From the cell containing the given text, extract its center point as [X, Y] coordinate. 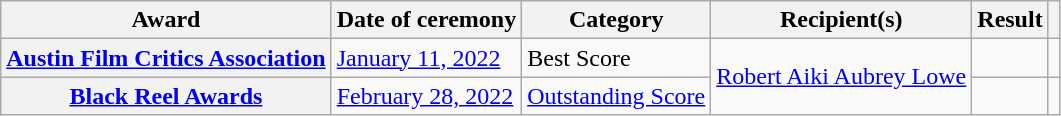
February 28, 2022 [426, 96]
January 11, 2022 [426, 58]
Black Reel Awards [166, 96]
Outstanding Score [616, 96]
Robert Aiki Aubrey Lowe [842, 77]
Recipient(s) [842, 20]
Category [616, 20]
Award [166, 20]
Best Score [616, 58]
Austin Film Critics Association [166, 58]
Result [1010, 20]
Date of ceremony [426, 20]
